Determine the [X, Y] coordinate at the center of the cell enclosing the given text.  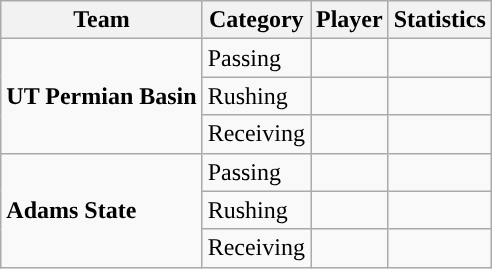
Statistics [440, 20]
Team [102, 20]
Player [349, 20]
Adams State [102, 210]
Category [256, 20]
UT Permian Basin [102, 96]
